Pinpoint the cell where the given text exists, returning its [X, Y] midpoint coordinate. 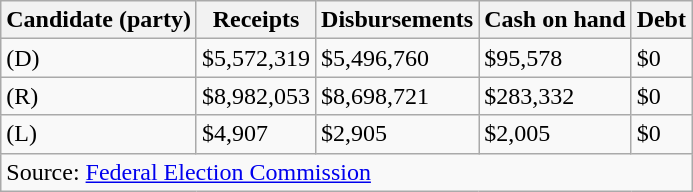
$4,907 [256, 134]
$2,005 [555, 134]
$283,332 [555, 96]
(D) [99, 58]
$2,905 [398, 134]
$5,572,319 [256, 58]
$8,698,721 [398, 96]
(R) [99, 96]
$95,578 [555, 58]
$8,982,053 [256, 96]
Cash on hand [555, 20]
Receipts [256, 20]
Debt [661, 20]
$5,496,760 [398, 58]
Disbursements [398, 20]
Candidate (party) [99, 20]
Source: Federal Election Commission [346, 172]
(L) [99, 134]
